Return the [x, y] coordinate for the center point of the cell that contains the specified text.  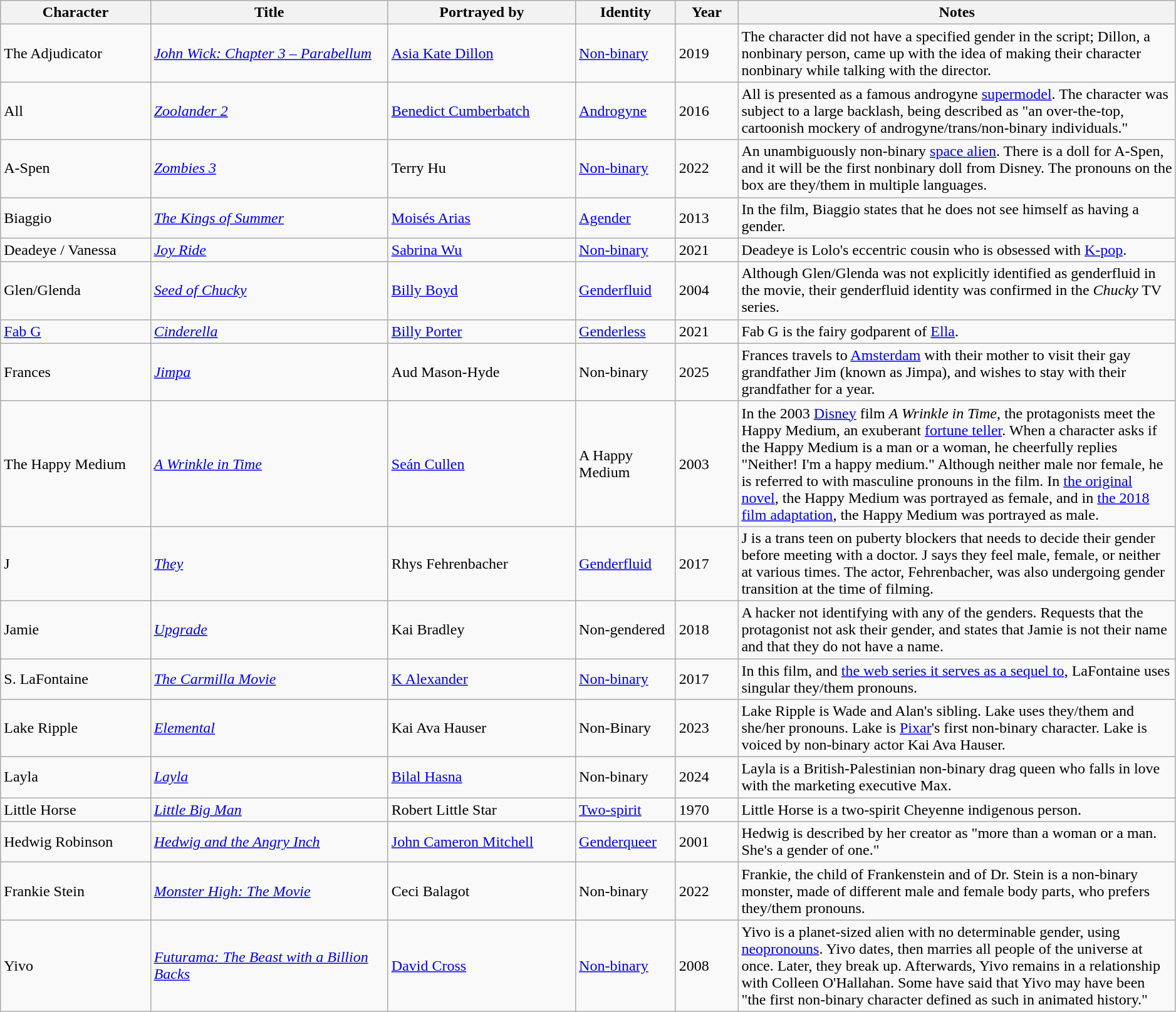
Hedwig and the Angry Inch [269, 842]
Deadeye is Lolo's eccentric cousin who is obsessed with K-pop. [957, 250]
Zoolander 2 [269, 111]
Asia Kate Dillon [481, 53]
Rhys Fehrenbacher [481, 564]
Futurama: The Beast with a Billion Backs [269, 966]
Frances [75, 372]
Hedwig Robinson [75, 842]
Character [75, 13]
Agender [626, 218]
Androgyne [626, 111]
The Adjudicator [75, 53]
Layla is a British-Palestinian non-binary drag queen who falls in love with the marketing executive Max. [957, 778]
Fab G is the fairy godparent of Ella. [957, 331]
Jamie [75, 629]
John Cameron Mitchell [481, 842]
Moisés Arias [481, 218]
2018 [707, 629]
They [269, 564]
Aud Mason-Hyde [481, 372]
Fab G [75, 331]
Ceci Balagot [481, 891]
Cinderella [269, 331]
2003 [707, 463]
Glen/Glenda [75, 291]
The Kings of Summer [269, 218]
A-Spen [75, 168]
2013 [707, 218]
Upgrade [269, 629]
Yivo [75, 966]
Kai Bradley [481, 629]
Portrayed by [481, 13]
In this film, and the web series it serves as a sequel to, LaFontaine uses singular they/them pronouns. [957, 679]
2025 [707, 372]
All [75, 111]
A Wrinkle in Time [269, 463]
Monster High: The Movie [269, 891]
Billy Boyd [481, 291]
Seed of Chucky [269, 291]
Lake Ripple [75, 728]
Genderless [626, 331]
Non-Binary [626, 728]
Although Glen/Glenda was not explicitly identified as genderfluid in the movie, their genderfluid identity was confirmed in the Chucky TV series. [957, 291]
Hedwig is described by her creator as "more than a woman or a man. She's a gender of one." [957, 842]
S. LaFontaine [75, 679]
Non-gendered [626, 629]
The Happy Medium [75, 463]
Title [269, 13]
Kai Ava Hauser [481, 728]
Little Big Man [269, 810]
Elemental [269, 728]
Billy Porter [481, 331]
Terry Hu [481, 168]
David Cross [481, 966]
Zombies 3 [269, 168]
Jimpa [269, 372]
Sabrina Wu [481, 250]
K Alexander [481, 679]
2008 [707, 966]
Robert Little Star [481, 810]
In the film, Biaggio states that he does not see himself as having a gender. [957, 218]
Joy Ride [269, 250]
Frankie Stein [75, 891]
2024 [707, 778]
Genderqueer [626, 842]
Little Horse is a two-spirit Cheyenne indigenous person. [957, 810]
John Wick: Chapter 3 – Parabellum [269, 53]
2023 [707, 728]
Two-spirit [626, 810]
Benedict Cumberbatch [481, 111]
Little Horse [75, 810]
Seán Cullen [481, 463]
Notes [957, 13]
Biaggio [75, 218]
2001 [707, 842]
Year [707, 13]
A Happy Medium [626, 463]
J [75, 564]
Bilal Hasna [481, 778]
The Carmilla Movie [269, 679]
2019 [707, 53]
Identity [626, 13]
2004 [707, 291]
1970 [707, 810]
Deadeye / Vanessa [75, 250]
2016 [707, 111]
